For the text-containing cell, return its midpoint in (X, Y) coordinate format. 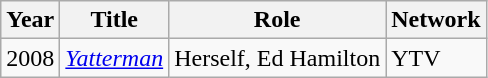
Yatterman (114, 58)
Title (114, 20)
Herself, Ed Hamilton (278, 58)
Role (278, 20)
2008 (30, 58)
Year (30, 20)
Network (436, 20)
YTV (436, 58)
